Extract the (X, Y) coordinate from the center of the cell holding the provided text.  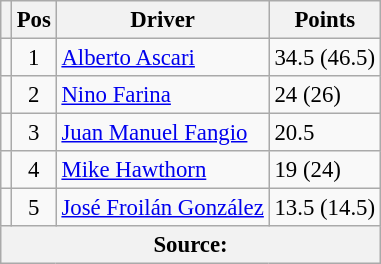
4 (34, 170)
Mike Hawthorn (162, 170)
Nino Farina (162, 95)
20.5 (324, 133)
13.5 (14.5) (324, 208)
1 (34, 58)
Source: (191, 245)
5 (34, 208)
José Froilán González (162, 208)
Driver (162, 20)
34.5 (46.5) (324, 58)
19 (24) (324, 170)
24 (26) (324, 95)
Alberto Ascari (162, 58)
Juan Manuel Fangio (162, 133)
2 (34, 95)
3 (34, 133)
Pos (34, 20)
Points (324, 20)
